Determine the (X, Y) coordinate at the center of the cell enclosing the given text.  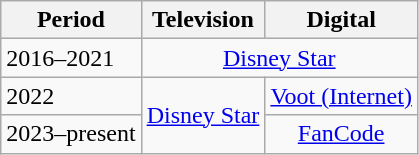
Digital (342, 20)
Voot (Internet) (342, 96)
2023–present (71, 134)
Television (203, 20)
2022 (71, 96)
Period (71, 20)
FanCode (342, 134)
2016–2021 (71, 58)
